Output the [X, Y] coordinate of the center of the cell containing the given text.  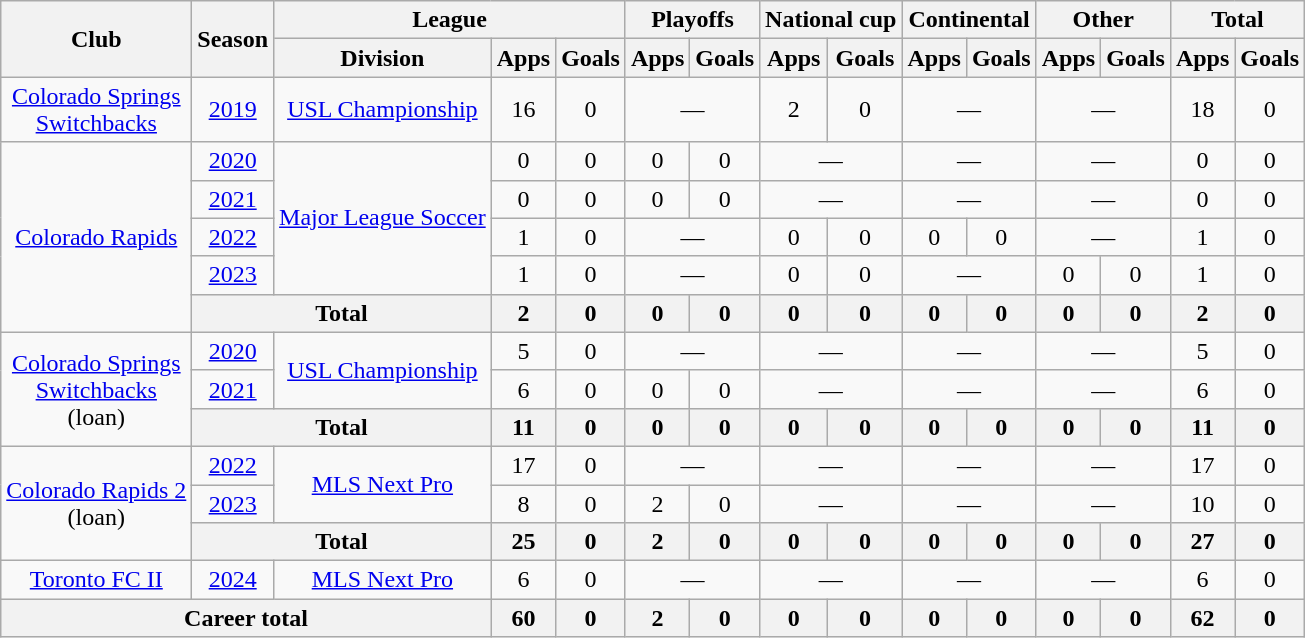
Colorado Rapids [96, 237]
2019 [233, 110]
25 [523, 542]
60 [523, 618]
18 [1202, 110]
Division [383, 58]
Season [233, 39]
10 [1202, 503]
Continental [969, 20]
16 [523, 110]
62 [1202, 618]
Career total [246, 618]
Other [1103, 20]
27 [1202, 542]
Club [96, 39]
2024 [233, 580]
Toronto FC II [96, 580]
League [450, 20]
Colorado SpringsSwitchbacks [96, 110]
Colorado SpringsSwitchbacks(loan) [96, 389]
Playoffs [692, 20]
National cup [831, 20]
8 [523, 503]
Major League Soccer [383, 218]
Colorado Rapids 2(loan) [96, 503]
